Find where the given text appears and provide that cell's center as [X, Y] coordinate. 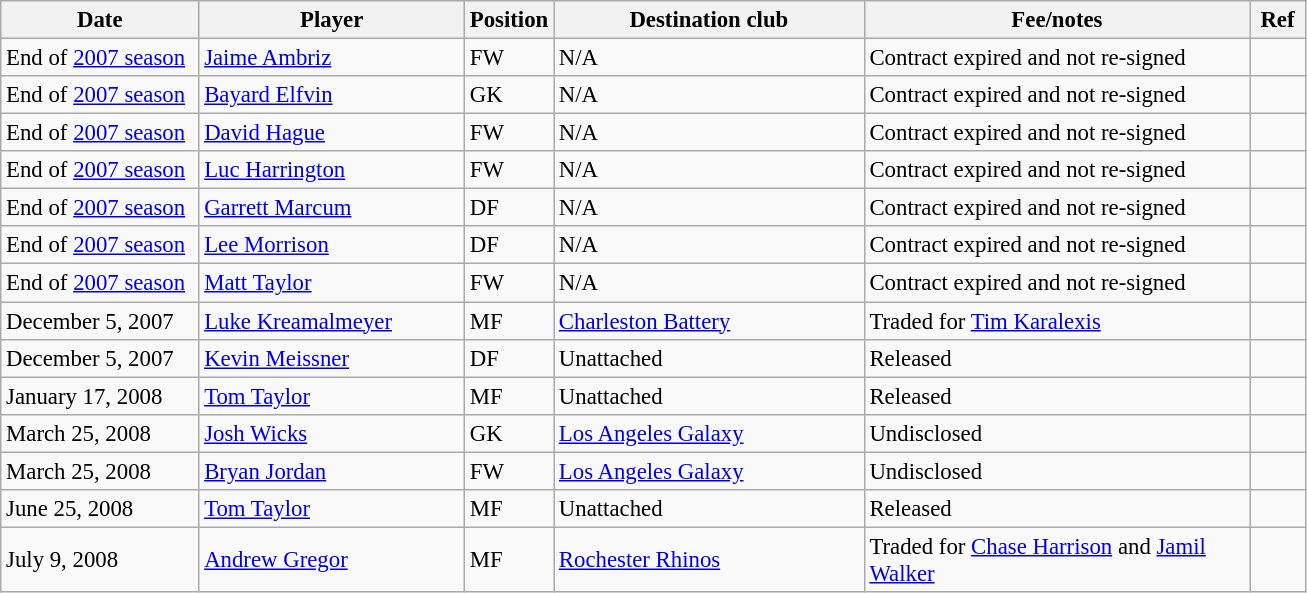
Ref [1278, 20]
July 9, 2008 [100, 560]
David Hague [332, 133]
Luke Kreamalmeyer [332, 321]
January 17, 2008 [100, 396]
Josh Wicks [332, 433]
Position [508, 20]
Bayard Elfvin [332, 95]
Date [100, 20]
Bryan Jordan [332, 471]
Garrett Marcum [332, 208]
Destination club [710, 20]
Rochester Rhinos [710, 560]
Traded for Tim Karalexis [1057, 321]
Andrew Gregor [332, 560]
June 25, 2008 [100, 509]
Fee/notes [1057, 20]
Player [332, 20]
Luc Harrington [332, 170]
Traded for Chase Harrison and Jamil Walker [1057, 560]
Lee Morrison [332, 245]
Matt Taylor [332, 283]
Kevin Meissner [332, 358]
Jaime Ambriz [332, 58]
Charleston Battery [710, 321]
